From the cell containing the given text, extract its center point as [X, Y] coordinate. 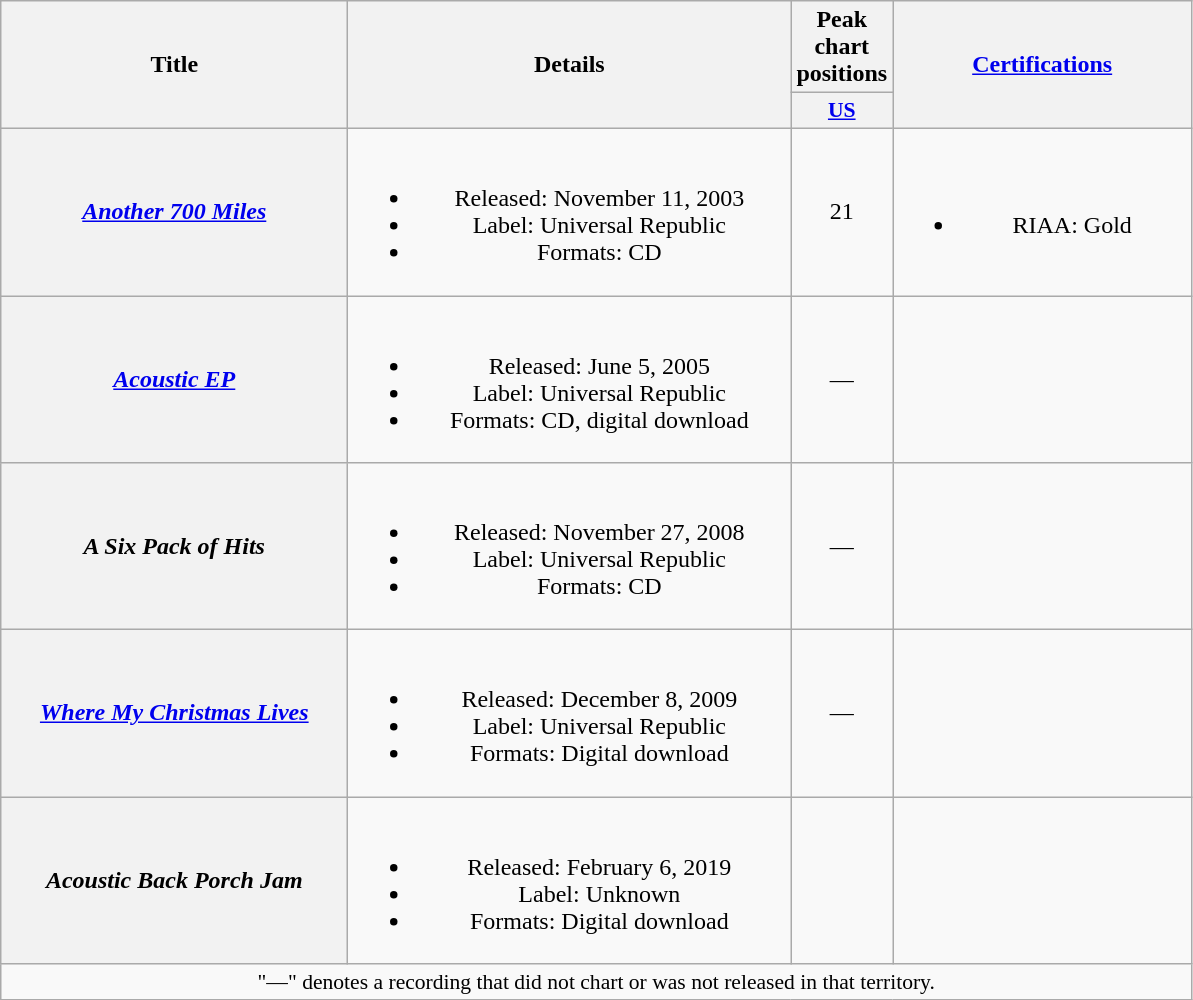
US [842, 111]
A Six Pack of Hits [174, 546]
"—" denotes a recording that did not chart or was not released in that territory. [596, 982]
Where My Christmas Lives [174, 714]
Acoustic EP [174, 380]
Another 700 Miles [174, 212]
Details [570, 65]
Released: November 27, 2008Label: Universal RepublicFormats: CD [570, 546]
Acoustic Back Porch Jam [174, 880]
Released: December 8, 2009Label: Universal RepublicFormats: Digital download [570, 714]
Released: June 5, 2005Label: Universal RepublicFormats: CD, digital download [570, 380]
Released: November 11, 2003Label: Universal RepublicFormats: CD [570, 212]
Certifications [1042, 65]
Peak chart positions [842, 47]
21 [842, 212]
Title [174, 65]
RIAA: Gold [1042, 212]
Released: February 6, 2019Label: UnknownFormats: Digital download [570, 880]
